Return the (x, y) coordinate for the center point of the cell that contains the specified text.  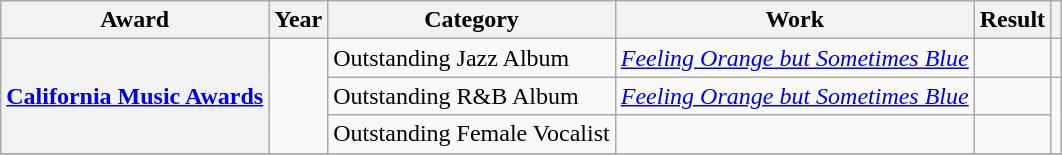
Outstanding Jazz Album (472, 58)
Work (794, 20)
Category (472, 20)
Outstanding R&B Album (472, 96)
California Music Awards (135, 96)
Outstanding Female Vocalist (472, 134)
Year (298, 20)
Result (1012, 20)
Award (135, 20)
